Identify which cell holds the provided text, then report its [X, Y] central coordinate. 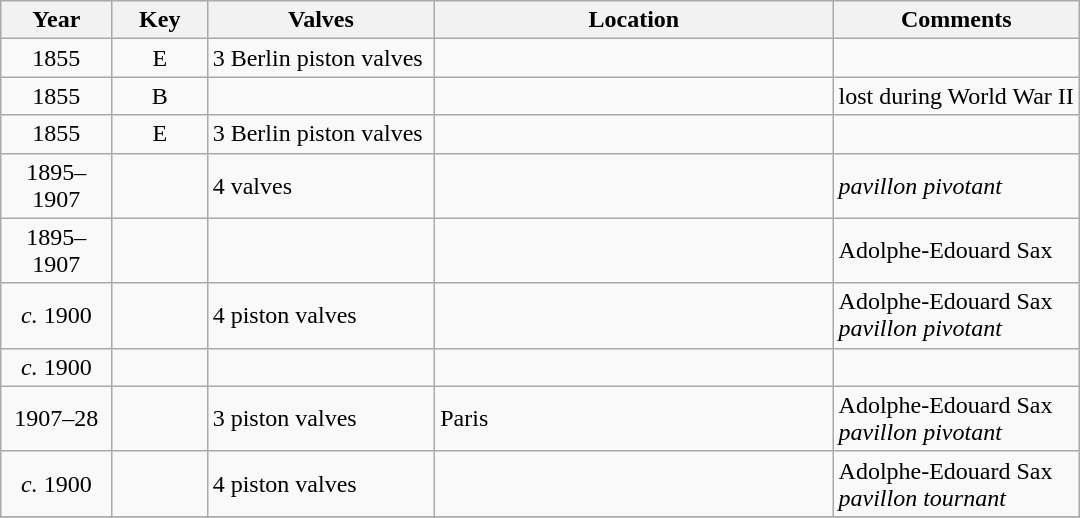
pavillon pivotant [956, 186]
Comments [956, 20]
B [160, 96]
1907–28 [56, 418]
3 piston valves [321, 418]
Key [160, 20]
Paris [634, 418]
Valves [321, 20]
Year [56, 20]
lost during World War II [956, 96]
Location [634, 20]
4 valves [321, 186]
Adolphe-Edouard Sax [956, 250]
Adolphe-Edouard Saxpavillon tournant [956, 484]
